Output the [x, y] coordinate of the center of the cell containing the given text.  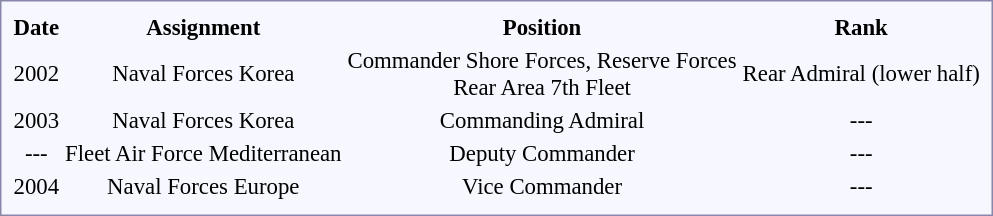
Rear Admiral (lower half) [861, 74]
2002 [36, 74]
2004 [36, 186]
2003 [36, 120]
Date [36, 27]
Position [542, 27]
Naval Forces Europe [204, 186]
Fleet Air Force Mediterranean [204, 153]
Commander Shore Forces, Reserve ForcesRear Area 7th Fleet [542, 74]
Commanding Admiral [542, 120]
Vice Commander [542, 186]
Deputy Commander [542, 153]
Rank [861, 27]
Assignment [204, 27]
